Detect which cell encompasses the target text, then output its (X, Y) center coordinate. 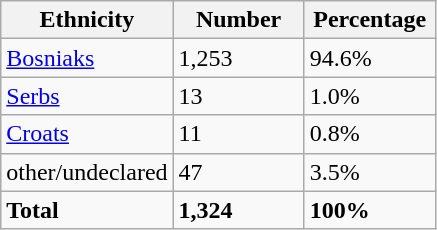
94.6% (370, 58)
100% (370, 210)
Croats (87, 134)
other/undeclared (87, 172)
1.0% (370, 96)
1,324 (238, 210)
1,253 (238, 58)
3.5% (370, 172)
Serbs (87, 96)
Number (238, 20)
11 (238, 134)
Percentage (370, 20)
Ethnicity (87, 20)
0.8% (370, 134)
Bosniaks (87, 58)
13 (238, 96)
Total (87, 210)
47 (238, 172)
